Provide the (x, y) coordinate of the cell's center where the given text is located.  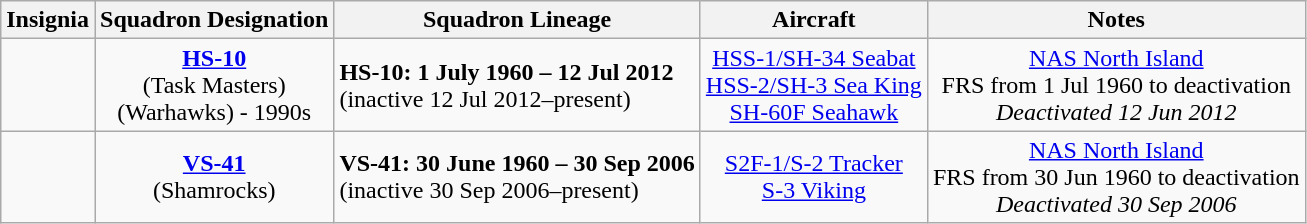
Aircraft (814, 20)
HS-10: 1 July 1960 – 12 Jul 2012(inactive 12 Jul 2012–present) (517, 85)
VS-41(Shamrocks) (214, 177)
Insignia (48, 20)
VS-41: 30 June 1960 – 30 Sep 2006(inactive 30 Sep 2006–present) (517, 177)
Squadron Designation (214, 20)
HSS-1/SH-34 SeabatHSS-2/SH-3 Sea KingSH-60F Seahawk (814, 85)
HS-10(Task Masters)(Warhawks) - 1990s (214, 85)
NAS North IslandFRS from 1 Jul 1960 to deactivationDeactivated 12 Jun 2012 (1116, 85)
S2F-1/S-2 TrackerS-3 Viking (814, 177)
Notes (1116, 20)
Squadron Lineage (517, 20)
NAS North IslandFRS from 30 Jun 1960 to deactivationDeactivated 30 Sep 2006 (1116, 177)
